Locate the cell with the specified text and output its (X, Y) center coordinate. 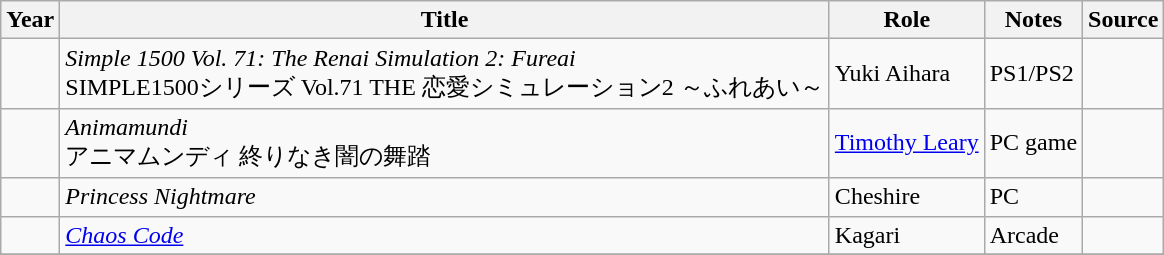
Title (445, 20)
Kagari (906, 235)
Animamundiアニマムンディ 終りなき闇の舞踏 (445, 143)
Princess Nightmare (445, 197)
PC (1033, 197)
Simple 1500 Vol. 71: The Renai Simulation 2: FureaiSIMPLE1500シリーズ Vol.71 THE 恋愛シミュレーション2 ～ふれあい～ (445, 74)
Yuki Aihara (906, 74)
Chaos Code (445, 235)
Arcade (1033, 235)
Role (906, 20)
Year (30, 20)
Cheshire (906, 197)
Timothy Leary (906, 143)
PS1/PS2 (1033, 74)
Source (1124, 20)
PC game (1033, 143)
Notes (1033, 20)
